Output the [x, y] coordinate of the center of the cell containing the given text.  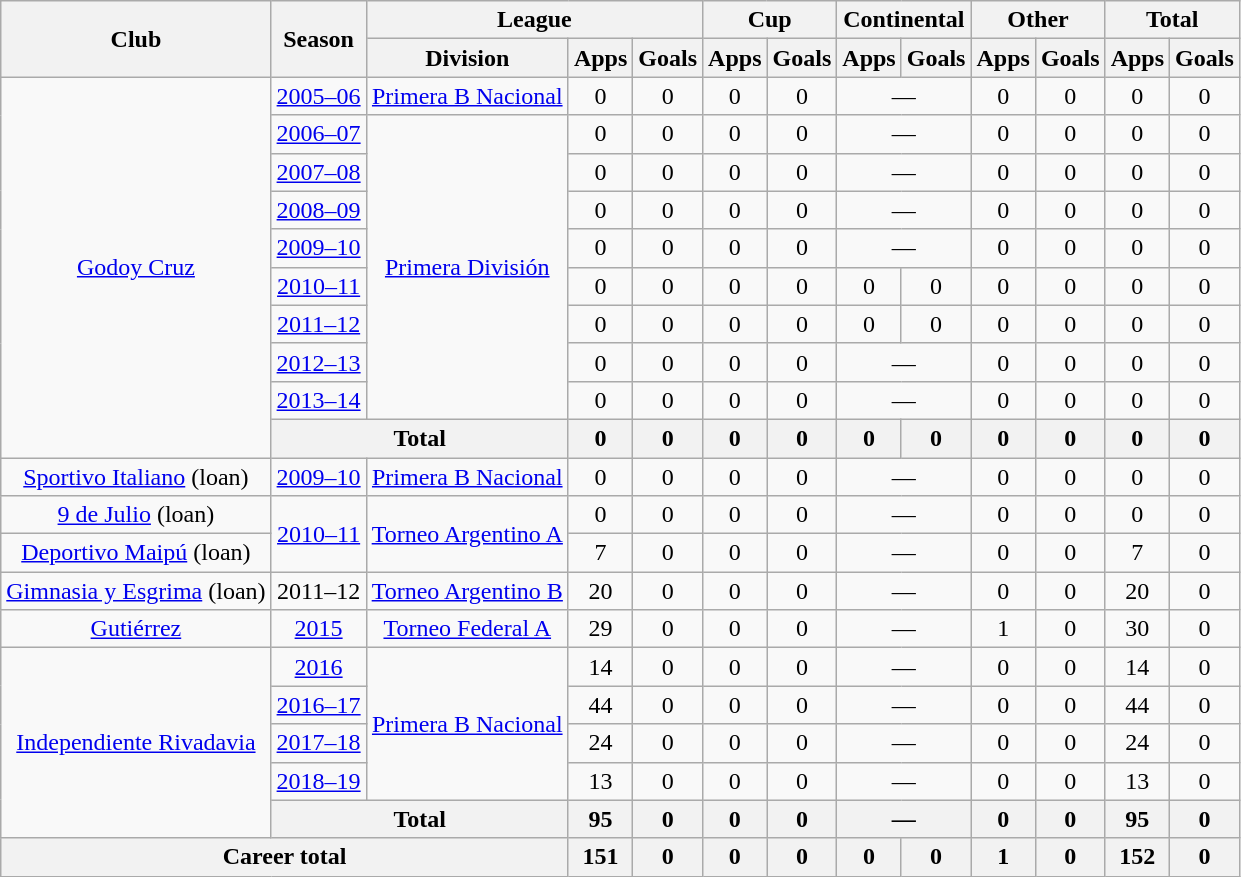
League [534, 20]
Torneo Argentino A [467, 534]
2018–19 [318, 781]
2016–17 [318, 705]
29 [600, 629]
Godoy Cruz [136, 268]
30 [1137, 629]
Independiente Rivadavia [136, 743]
2017–18 [318, 743]
Continental [904, 20]
Sportivo Italiano (loan) [136, 477]
Club [136, 39]
2012–13 [318, 362]
Torneo Argentino B [467, 591]
2008–09 [318, 210]
Division [467, 58]
152 [1137, 857]
Other [1038, 20]
2015 [318, 629]
Deportivo Maipú (loan) [136, 553]
Gimnasia y Esgrima (loan) [136, 591]
Gutiérrez [136, 629]
Cup [770, 20]
2016 [318, 667]
Season [318, 39]
2007–08 [318, 172]
Torneo Federal A [467, 629]
2013–14 [318, 400]
2006–07 [318, 134]
9 de Julio (loan) [136, 515]
151 [600, 857]
2005–06 [318, 96]
Career total [285, 857]
Primera División [467, 267]
